Provide the [x, y] coordinate of the cell's center where the given text is located.  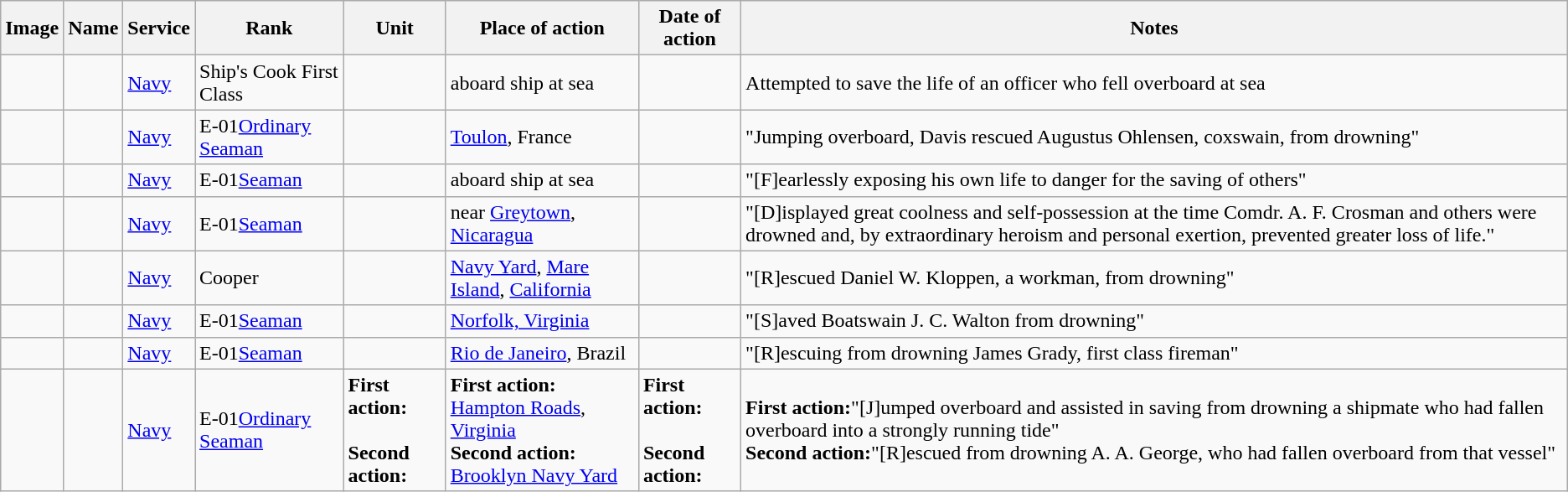
Date of action [689, 28]
"[R]escuing from drowning James Grady, first class fireman" [1154, 353]
Place of action [542, 28]
Name [94, 28]
Rank [270, 28]
Notes [1154, 28]
Toulon, France [542, 137]
Image [32, 28]
Unit [395, 28]
Navy Yard, Mare Island, California [542, 278]
First action:Hampton Roads, VirginiaSecond action:Brooklyn Navy Yard [542, 430]
"[S]aved Boatswain J. C. Walton from drowning" [1154, 321]
Norfolk, Virginia [542, 321]
"[R]escued Daniel W. Kloppen, a workman, from drowning" [1154, 278]
Attempted to save the life of an officer who fell overboard at sea [1154, 82]
Rio de Janeiro, Brazil [542, 353]
Service [159, 28]
"Jumping overboard, Davis rescued Augustus Ohlensen, coxswain, from drowning" [1154, 137]
Cooper [270, 278]
near Greytown, Nicaragua [542, 223]
Ship's Cook First Class [270, 82]
"[F]earlessly exposing his own life to danger for the saving of others" [1154, 180]
